Return (X, Y) of the center of cell containing provided text 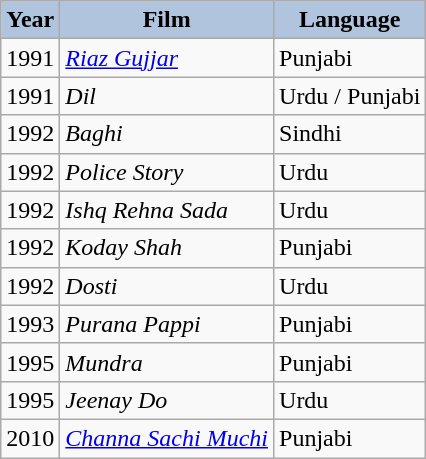
2010 (30, 438)
Film (167, 20)
Riaz Gujjar (167, 58)
Jeenay Do (167, 400)
1993 (30, 324)
Police Story (167, 172)
Sindhi (350, 134)
Baghi (167, 134)
Urdu / Punjabi (350, 96)
Purana Pappi (167, 324)
Year (30, 20)
Ishq Rehna Sada (167, 210)
Mundra (167, 362)
Dosti (167, 286)
Channa Sachi Muchi (167, 438)
Koday Shah (167, 248)
Language (350, 20)
Dil (167, 96)
